Provide the (X, Y) coordinate of the cell's center where the given text is located.  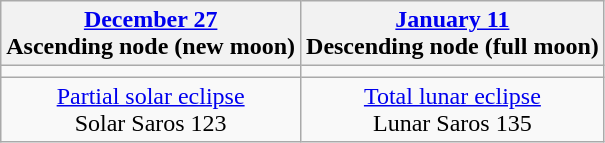
January 11Descending node (full moon) (453, 34)
Total lunar eclipseLunar Saros 135 (453, 110)
Partial solar eclipseSolar Saros 123 (151, 110)
December 27Ascending node (new moon) (151, 34)
